Locate the cell with the specified text and output its (X, Y) center coordinate. 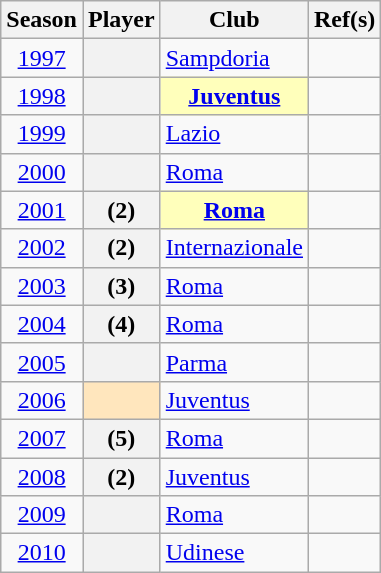
2007 (42, 438)
Udinese (234, 553)
Parma (234, 362)
2005 (42, 362)
1998 (42, 96)
1999 (42, 134)
Club (234, 20)
2000 (42, 172)
Player (121, 20)
Sampdoria (234, 58)
2009 (42, 515)
Ref(s) (345, 20)
(5) (121, 438)
2010 (42, 553)
2002 (42, 248)
1997 (42, 58)
2004 (42, 324)
Lazio (234, 134)
2006 (42, 400)
2003 (42, 286)
(3) (121, 286)
Internazionale (234, 248)
2001 (42, 210)
Season (42, 20)
2008 (42, 477)
(4) (121, 324)
